Return the [x, y] coordinate for the center point of the cell that contains the specified text.  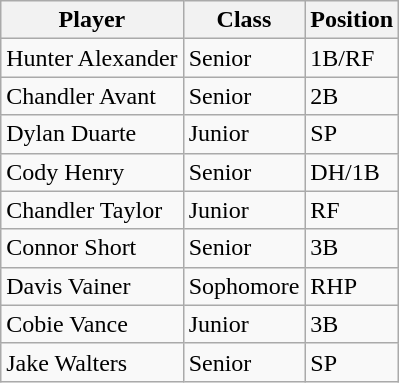
Davis Vainer [92, 286]
Chandler Avant [92, 96]
RHP [352, 286]
Cody Henry [92, 172]
Player [92, 20]
DH/1B [352, 172]
Connor Short [92, 248]
Jake Walters [92, 362]
1B/RF [352, 58]
Class [244, 20]
Cobie Vance [92, 324]
Hunter Alexander [92, 58]
Dylan Duarte [92, 134]
Chandler Taylor [92, 210]
Position [352, 20]
2B [352, 96]
Sophomore [244, 286]
RF [352, 210]
